For the text-containing cell, return its midpoint in (X, Y) coordinate format. 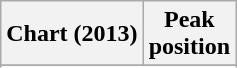
Chart (2013) (72, 34)
Peakposition (189, 34)
